Output the [x, y] coordinate of the center of the cell containing the given text.  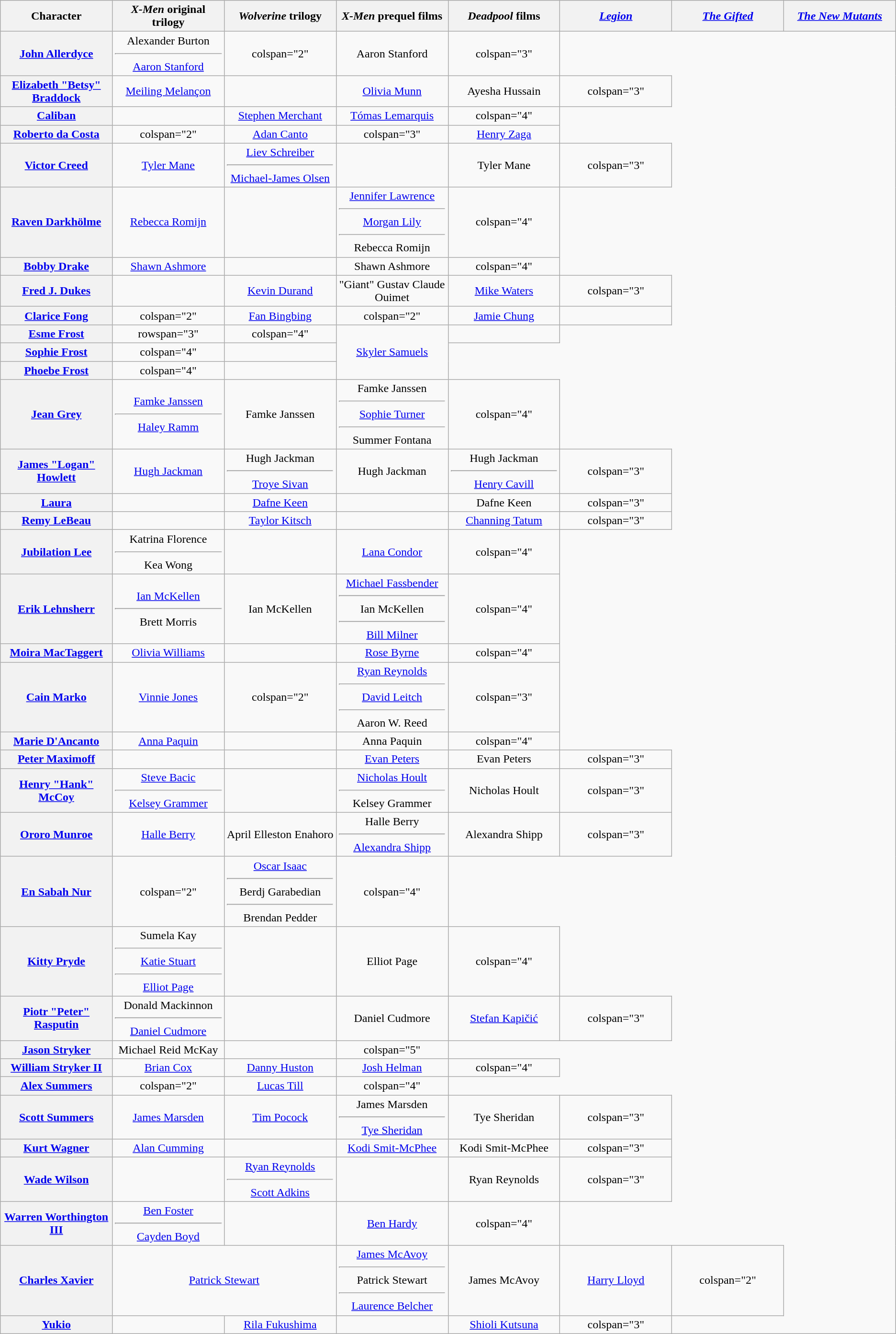
Lana Condor [392, 552]
Yukio [56, 1324]
Rose Byrne [392, 653]
Hugh JackmanHenry Cavill [504, 471]
Character [56, 16]
"Giant" Gustav Claude Ouimet [392, 291]
Steve BacicKelsey Grammer [168, 790]
James Marsden [168, 1117]
Clarice Fong [56, 315]
Ryan Reynolds [504, 1179]
Henry "Hank" McCoy [56, 790]
Moira MacTaggert [56, 653]
Raven Darkhölme [56, 222]
X-Men prequel films [392, 16]
Donald MackinnonDaniel Cudmore [168, 1018]
Esme Frost [56, 334]
Oscar IsaacBerdj GarabedianBrendan Pedder [280, 891]
Stephen Merchant [280, 116]
Remy LeBeau [56, 521]
Wolverine trilogy [280, 16]
Alan Cumming [168, 1148]
The New Mutants [840, 16]
Jason Stryker [56, 1050]
Alexander BurtonAaron Stanford [168, 54]
Legion [616, 16]
Sumela KayKatie StuartElliot Page [168, 961]
X-Men original trilogy [168, 16]
colspan="5" [392, 1050]
Halle BerryAlexandra Shipp [392, 834]
Henry Zaga [504, 134]
Rebecca Romijn [168, 222]
Piotr "Peter" Rasputin [56, 1018]
Roberto da Costa [56, 134]
Olivia Williams [168, 653]
Sophie Frost [56, 352]
Wade Wilson [56, 1179]
Katrina FlorenceKea Wong [168, 552]
Ororo Munroe [56, 834]
Ryan ReynoldsDavid LeitchAaron W. Reed [392, 697]
William Stryker II [56, 1068]
Jamie Chung [504, 315]
Charles Xavier [56, 1280]
Tim Pocock [280, 1117]
Jubilation Lee [56, 552]
Tómas Lemarquis [392, 116]
Ayesha Hussain [504, 91]
Tye Sheridan [504, 1117]
Shioli Kutsuna [504, 1324]
Kevin Durand [280, 291]
Josh Helman [392, 1068]
James MarsdenTye Sheridan [392, 1117]
April Elleston Enahoro [280, 834]
Liev SchreiberMichael-James Olsen [280, 165]
Famke Janssen [280, 415]
Lucas Till [280, 1086]
Kurt Wagner [56, 1148]
Hugh JackmanTroye Sivan [280, 471]
Michael Reid McKay [168, 1050]
Cain Marko [56, 697]
Michael FassbenderIan McKellenBill Milner [392, 609]
Fred J. Dukes [56, 291]
Caliban [56, 116]
Vinnie Jones [168, 697]
Laura [56, 503]
Elliot Page [392, 961]
Rila Fukushima [280, 1324]
Taylor Kitsch [280, 521]
John Allerdyce [56, 54]
Channing Tatum [504, 521]
Jean Grey [56, 415]
Ryan ReynoldsScott Adkins [280, 1179]
Daniel Cudmore [392, 1018]
Olivia Munn [392, 91]
Peter Maximoff [56, 759]
Meiling Melançon [168, 91]
Brian Cox [168, 1068]
Nicholas HoultKelsey Grammer [392, 790]
Ben FosterCayden Boyd [168, 1223]
Warren Worthington III [56, 1223]
Jennifer LawrenceMorgan LilyRebecca Romijn [392, 222]
Alexandra Shipp [504, 834]
James McAvoy [504, 1280]
James McAvoyPatrick StewartLaurence Belcher [392, 1280]
Ian McKellenBrett Morris [168, 609]
Deadpool films [504, 16]
Halle Berry [168, 834]
Elizabeth "Betsy" Braddock [56, 91]
Ben Hardy [392, 1223]
Marie D'Ancanto [56, 741]
En Sabah Nur [56, 891]
Fan Bingbing [280, 315]
Harry Lloyd [616, 1280]
Stefan Kapičić [504, 1018]
Danny Huston [280, 1068]
Adan Canto [280, 134]
rowspan="3" [168, 334]
Scott Summers [56, 1117]
The Gifted [728, 16]
Victor Creed [56, 165]
Phoebe Frost [56, 370]
Patrick Stewart [224, 1280]
Famke JanssenSophie TurnerSummer Fontana [392, 415]
Erik Lehnsherr [56, 609]
Skyler Samuels [392, 352]
James "Logan" Howlett [56, 471]
Nicholas Hoult [504, 790]
Famke JanssenHaley Ramm [168, 415]
Bobby Drake [56, 266]
Mike Waters [504, 291]
Alex Summers [56, 1086]
Aaron Stanford [392, 54]
Ian McKellen [280, 609]
Kitty Pryde [56, 961]
